Return the [X, Y] coordinate for the center point of the cell that contains the specified text.  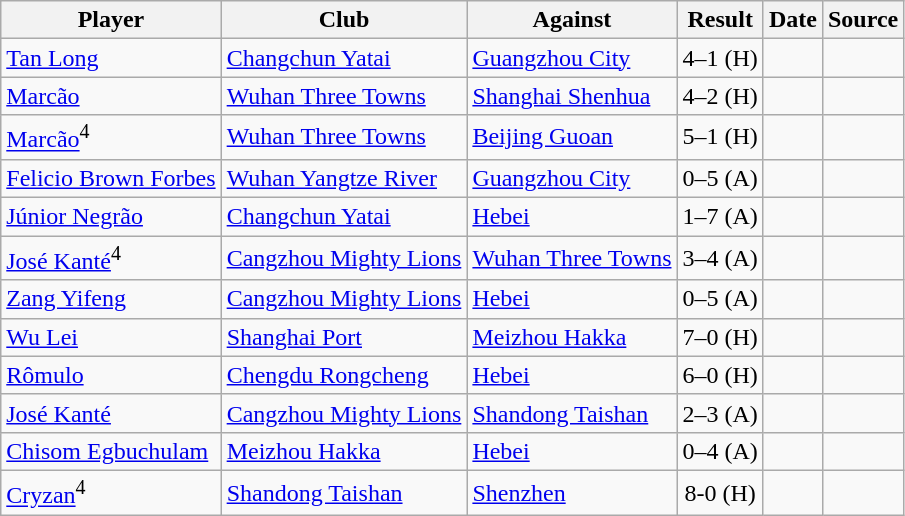
Zang Yifeng [111, 299]
Wu Lei [111, 337]
4–1 (H) [720, 58]
Beijing Guoan [572, 138]
4–2 (H) [720, 96]
1–7 (A) [720, 217]
2–3 (A) [720, 413]
Chengdu Rongcheng [344, 375]
7–0 (H) [720, 337]
Club [344, 20]
6–0 (H) [720, 375]
Júnior Negrão [111, 217]
José Kanté4 [111, 258]
Source [862, 20]
Player [111, 20]
Shanghai Port [344, 337]
Tan Long [111, 58]
Chisom Egbuchulam [111, 451]
Marcão [111, 96]
Felicio Brown Forbes [111, 178]
Wuhan Yangtze River [344, 178]
5–1 (H) [720, 138]
José Kanté [111, 413]
3–4 (A) [720, 258]
Shenzhen [572, 492]
Shanghai Shenhua [572, 96]
0–4 (A) [720, 451]
8-0 (H) [720, 492]
Result [720, 20]
Cryzan4 [111, 492]
Rômulo [111, 375]
Date [792, 20]
Marcão4 [111, 138]
Against [572, 20]
